Extract the (x, y) coordinate from the center of the cell holding the provided text.  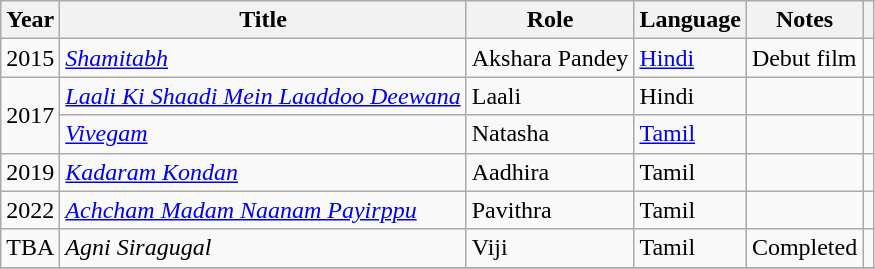
Agni Siragugal (263, 248)
Aadhira (550, 172)
Title (263, 20)
Debut film (804, 58)
Role (550, 20)
Pavithra (550, 210)
Vivegam (263, 134)
Viji (550, 248)
Akshara Pandey (550, 58)
2019 (30, 172)
Language (690, 20)
Achcham Madam Naanam Payirppu (263, 210)
Completed (804, 248)
Notes (804, 20)
2022 (30, 210)
Year (30, 20)
Laali (550, 96)
TBA (30, 248)
Laali Ki Shaadi Mein Laaddoo Deewana (263, 96)
Shamitabh (263, 58)
2015 (30, 58)
2017 (30, 115)
Kadaram Kondan (263, 172)
Natasha (550, 134)
